Identify which cell holds the provided text, then report its (X, Y) central coordinate. 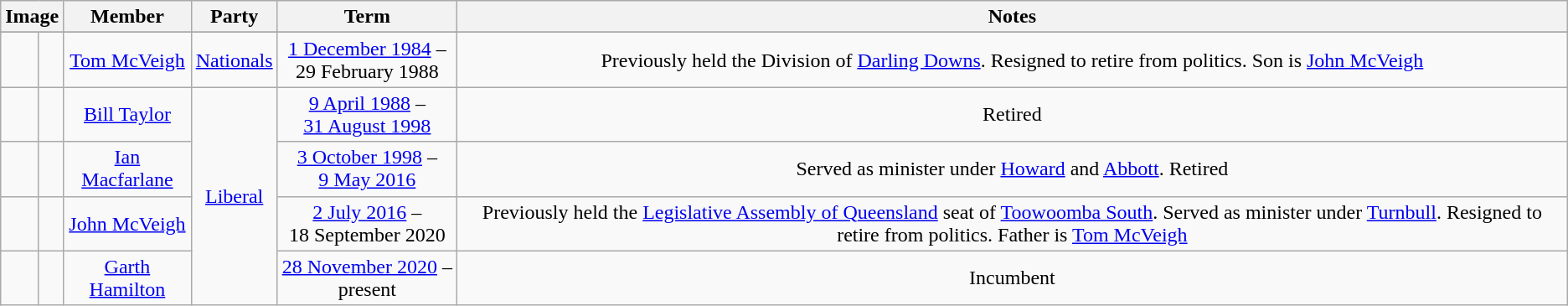
28 November 2020 –present (367, 278)
Image (32, 17)
Garth Hamilton (127, 278)
Retired (1013, 114)
Incumbent (1013, 278)
2 July 2016 –18 September 2020 (367, 223)
John McVeigh (127, 223)
Previously held the Division of Darling Downs. Resigned to retire from politics. Son is John McVeigh (1013, 60)
Served as minister under Howard and Abbott. Retired (1013, 169)
Liberal (235, 196)
Bill Taylor (127, 114)
Party (235, 17)
9 April 1988 –31 August 1998 (367, 114)
Nationals (235, 60)
Term (367, 17)
1 December 1984 –29 February 1988 (367, 60)
Notes (1013, 17)
3 October 1998 –9 May 2016 (367, 169)
Member (127, 17)
Tom McVeigh (127, 60)
Ian Macfarlane (127, 169)
